Capture the cell that displays the provided text and extract its [X, Y] central coordinate. 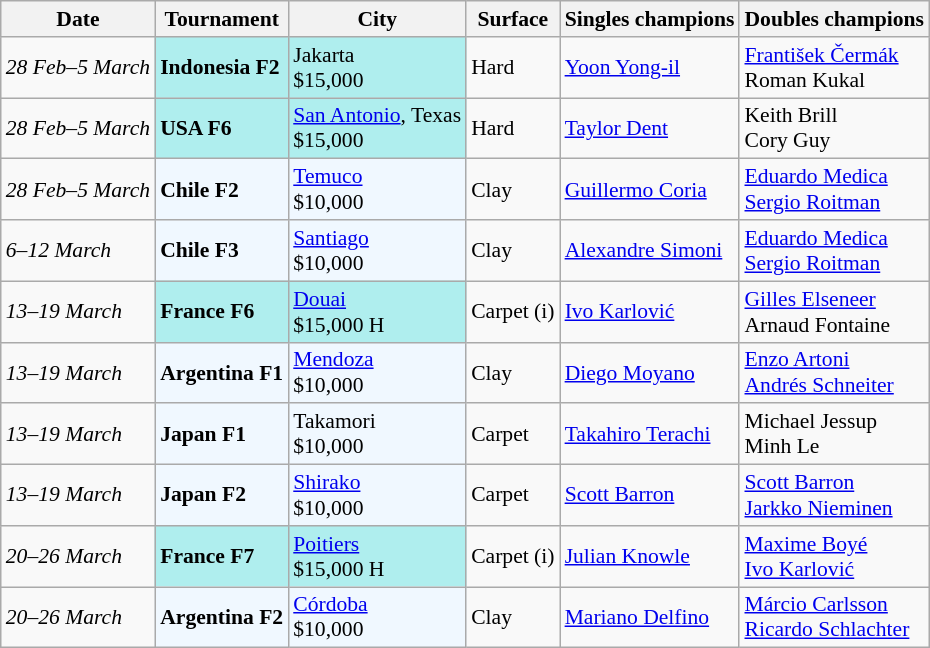
Scott Barron [650, 496]
Keith Brill Cory Guy [834, 128]
Doubles champions [834, 19]
Santiago $10,000 [377, 250]
František Čermák Roman Kukal [834, 68]
Douai $15,000 H [377, 312]
Japan F2 [222, 496]
Córdoba $10,000 [377, 618]
Gilles Elseneer Arnaud Fontaine [834, 312]
Michael Jessup Minh Le [834, 434]
Argentina F2 [222, 618]
Poitiers $15,000 H [377, 556]
Diego Moyano [650, 372]
Tournament [222, 19]
Chile F2 [222, 190]
Chile F3 [222, 250]
Indonesia F2 [222, 68]
6–12 March [78, 250]
France F7 [222, 556]
Singles champions [650, 19]
Alexandre Simoni [650, 250]
Scott Barron Jarkko Nieminen [834, 496]
Temuco $10,000 [377, 190]
Date [78, 19]
Márcio Carlsson Ricardo Schlachter [834, 618]
Shirako $10,000 [377, 496]
Enzo Artoni Andrés Schneiter [834, 372]
France F6 [222, 312]
Jakarta $15,000 [377, 68]
Yoon Yong-il [650, 68]
Maxime Boyé Ivo Karlović [834, 556]
Mendoza $10,000 [377, 372]
Takahiro Terachi [650, 434]
San Antonio, Texas $15,000 [377, 128]
Japan F1 [222, 434]
Ivo Karlović [650, 312]
Takamori $10,000 [377, 434]
Taylor Dent [650, 128]
Argentina F1 [222, 372]
City [377, 19]
Mariano Delfino [650, 618]
Surface [512, 19]
Julian Knowle [650, 556]
USA F6 [222, 128]
Guillermo Coria [650, 190]
